Scan for the cell matching the given text and deliver its [X, Y] coordinate at center. 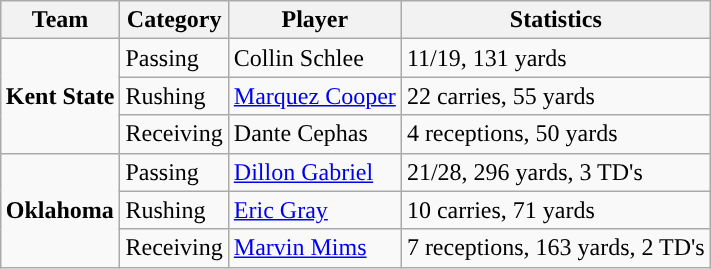
Eric Gray [314, 210]
Dante Cephas [314, 134]
Player [314, 20]
4 receptions, 50 yards [556, 134]
7 receptions, 163 yards, 2 TD's [556, 248]
Team [60, 20]
Dillon Gabriel [314, 172]
Marvin Mims [314, 248]
10 carries, 71 yards [556, 210]
Statistics [556, 20]
22 carries, 55 yards [556, 96]
11/19, 131 yards [556, 58]
Oklahoma [60, 210]
21/28, 296 yards, 3 TD's [556, 172]
Marquez Cooper [314, 96]
Kent State [60, 96]
Category [174, 20]
Collin Schlee [314, 58]
